Return (X, Y) of the center of cell containing provided text 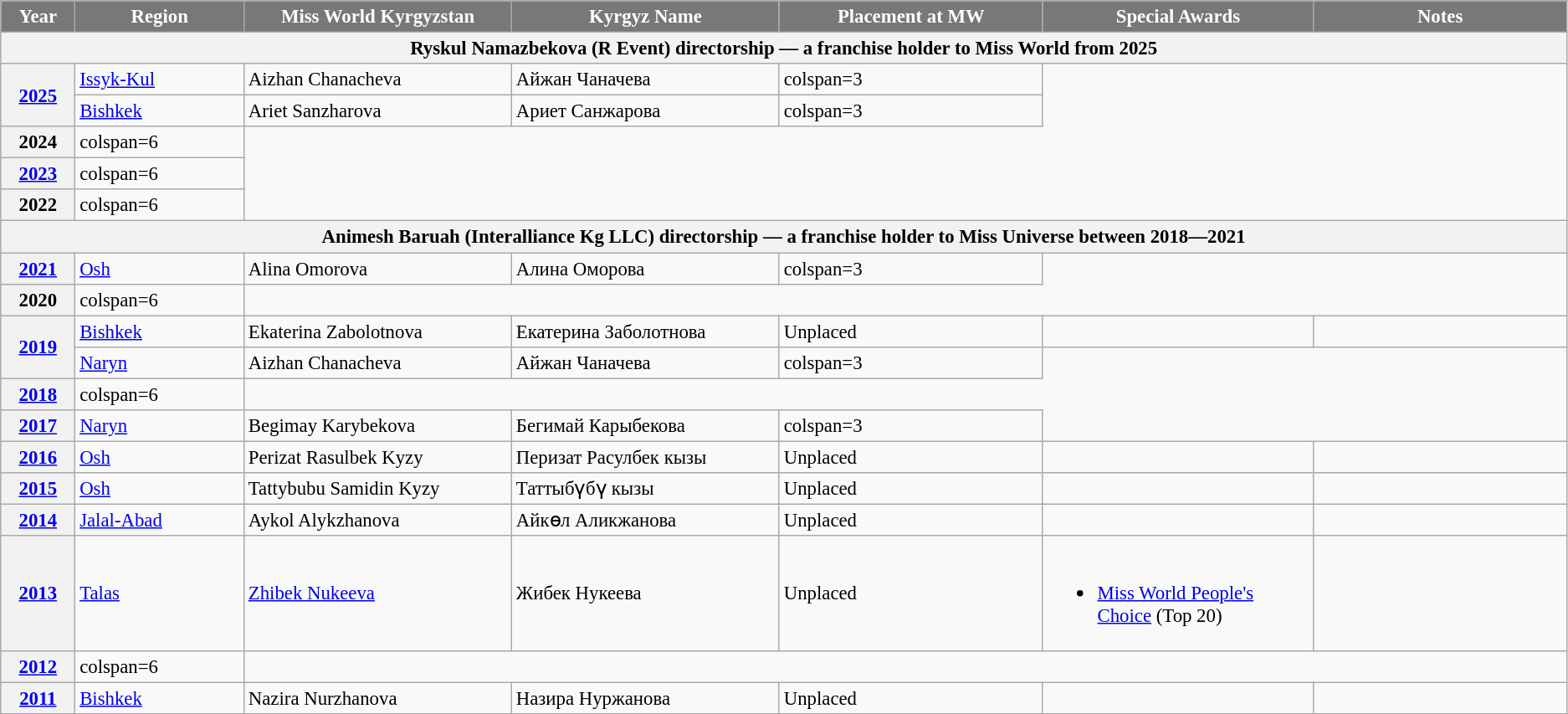
Назира Нуржанова (646, 698)
2017 (38, 426)
Talas (160, 593)
Animesh Baruah (Interalliance Kg LLC) directorship — a franchise holder to Miss Universe between 2018―2021 (784, 237)
2019 (38, 347)
2012 (38, 666)
Бегимай Карыбекова (646, 426)
Жибек Нукеева (646, 593)
Алина Оморова (646, 269)
Екатерина Заболотнова (646, 331)
Айкөл Аликжанова (646, 520)
2014 (38, 520)
2013 (38, 593)
Kyrgyz Name (646, 17)
Alina Omorova (377, 269)
Tattybubu Samidin Kyzy (377, 489)
Placement at MW (910, 17)
2023 (38, 174)
2022 (38, 205)
2025 (38, 95)
Jalal-Abad (160, 520)
Miss World Kyrgyzstan (377, 17)
Ryskul Namazbekova (R Event) directorship — a franchise holder to Miss World from 2025 (784, 49)
2011 (38, 698)
Notes (1441, 17)
Ариет Санжарова (646, 111)
Begimay Karybekova (377, 426)
Special Awards (1178, 17)
Perizat Rasulbek Kyzy (377, 457)
Miss World People's Choice (Top 20) (1178, 593)
Ekaterina Zabolotnova (377, 331)
Ariet Sanzharova (377, 111)
Zhibek Nukeeva (377, 593)
Region (160, 17)
2024 (38, 142)
Year (38, 17)
Перизат Расулбек кызы (646, 457)
2018 (38, 394)
2020 (38, 300)
2021 (38, 269)
Таттыбүбү кызы (646, 489)
Nazira Nurzhanova (377, 698)
2016 (38, 457)
Aykol Alykzhanova (377, 520)
2015 (38, 489)
Issyk-Kul (160, 80)
